For the text-containing cell, return its midpoint in (x, y) coordinate format. 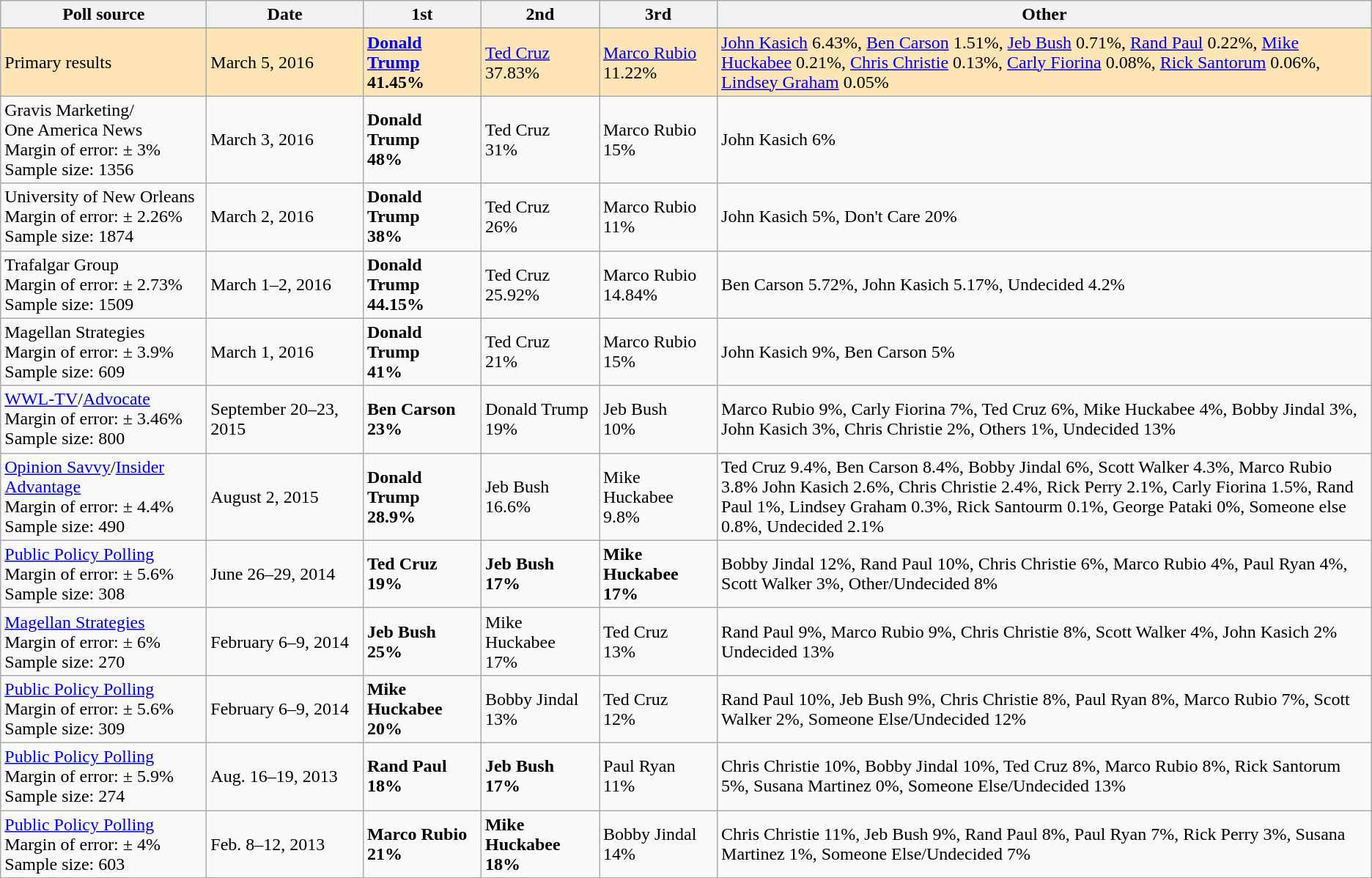
Mike Huckabee18% (539, 844)
Magellan StrategiesMargin of error: ± 6% Sample size: 270 (104, 641)
Marco Rubio21% (422, 844)
Public Policy PollingMargin of error: ± 5.6% Sample size: 309 (104, 709)
Public Policy PollingMargin of error: ± 4% Sample size: 603 (104, 844)
Donald Trump48% (422, 139)
Chris Christie 10%, Bobby Jindal 10%, Ted Cruz 8%, Marco Rubio 8%, Rick Santorum 5%, Susana Martinez 0%, Someone Else/Undecided 13% (1045, 776)
Rand Paul18% (422, 776)
September 20–23, 2015 (285, 419)
Bobby Jindal14% (658, 844)
Marco Rubio11% (658, 217)
Public Policy PollingMargin of error: ± 5.9% Sample size: 274 (104, 776)
Jeb Bush10% (658, 419)
John Kasich 6% (1045, 139)
Opinion Savvy/Insider AdvantageMargin of error: ± 4.4% Sample size: 490 (104, 497)
Ted Cruz13% (658, 641)
Marco Rubio11.22% (658, 62)
Jeb Bush16.6% (539, 497)
Trafalgar GroupMargin of error: ± 2.73% Sample size: 1509 (104, 284)
Ted Cruz26% (539, 217)
Donald Trump28.9% (422, 497)
Ted Cruz37.83% (539, 62)
Donald Trump 19% (539, 419)
University of New OrleansMargin of error: ± 2.26% Sample size: 1874 (104, 217)
Donald Trump41.45% (422, 62)
June 26–29, 2014 (285, 574)
Rand Paul 10%, Jeb Bush 9%, Chris Christie 8%, Paul Ryan 8%, Marco Rubio 7%, Scott Walker 2%, Someone Else/Undecided 12% (1045, 709)
Donald Trump41% (422, 352)
March 5, 2016 (285, 62)
John Kasich 9%, Ben Carson 5% (1045, 352)
Donald Trump38% (422, 217)
Primary results (104, 62)
Paul Ryan11% (658, 776)
Aug. 16–19, 2013 (285, 776)
Ted Cruz31% (539, 139)
WWL-TV/AdvocateMargin of error: ± 3.46% Sample size: 800 (104, 419)
Ted Cruz12% (658, 709)
Ted Cruz25.92% (539, 284)
Feb. 8–12, 2013 (285, 844)
Date (285, 15)
Rand Paul 9%, Marco Rubio 9%, Chris Christie 8%, Scott Walker 4%, John Kasich 2% Undecided 13% (1045, 641)
August 2, 2015 (285, 497)
Other (1045, 15)
Ben Carson23% (422, 419)
Bobby Jindal13% (539, 709)
Jeb Bush25% (422, 641)
Ted Cruz19% (422, 574)
Ted Cruz21% (539, 352)
Magellan StrategiesMargin of error: ± 3.9% Sample size: 609 (104, 352)
2nd (539, 15)
March 3, 2016 (285, 139)
Mike Huckabee20% (422, 709)
Donald Trump44.15% (422, 284)
Marco Rubio 9%, Carly Fiorina 7%, Ted Cruz 6%, Mike Huckabee 4%, Bobby Jindal 3%, John Kasich 3%, Chris Christie 2%, Others 1%, Undecided 13% (1045, 419)
March 2, 2016 (285, 217)
Bobby Jindal 12%, Rand Paul 10%, Chris Christie 6%, Marco Rubio 4%, Paul Ryan 4%, Scott Walker 3%, Other/Undecided 8% (1045, 574)
Mike Huckabee9.8% (658, 497)
John Kasich 5%, Don't Care 20% (1045, 217)
Marco Rubio14.84% (658, 284)
March 1–2, 2016 (285, 284)
Gravis Marketing/One America NewsMargin of error: ± 3% Sample size: 1356 (104, 139)
3rd (658, 15)
Chris Christie 11%, Jeb Bush 9%, Rand Paul 8%, Paul Ryan 7%, Rick Perry 3%, Susana Martinez 1%, Someone Else/Undecided 7% (1045, 844)
Public Policy PollingMargin of error: ± 5.6% Sample size: 308 (104, 574)
Poll source (104, 15)
Ben Carson 5.72%, John Kasich 5.17%, Undecided 4.2% (1045, 284)
1st (422, 15)
March 1, 2016 (285, 352)
